Find where the given text appears and provide that cell's center as [x, y] coordinate. 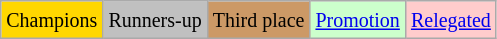
Runners-up [155, 20]
Promotion [358, 20]
Champions [52, 20]
Third place [258, 20]
Relegated [450, 20]
